Capture the cell that displays the provided text and extract its [x, y] central coordinate. 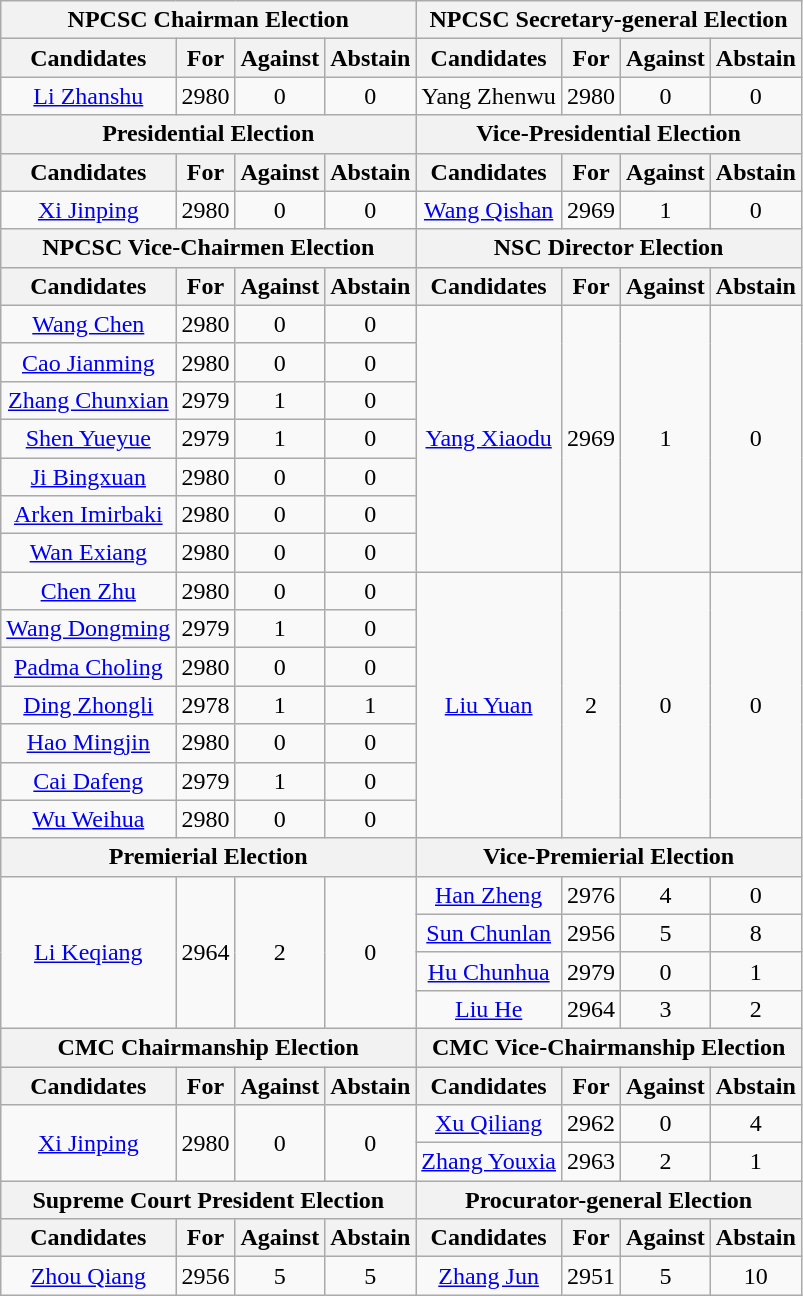
Yang Xiaodu [489, 438]
Padma Choling [88, 667]
Liu He [489, 1009]
Shen Yueyue [88, 438]
Hu Chunhua [489, 971]
Yang Zhenwu [489, 96]
NPCSC Vice-Chairmen Election [208, 248]
Zhou Qiang [88, 1276]
Cai Dafeng [88, 781]
Ji Bingxuan [88, 477]
Arken Imirbaki [88, 515]
Vice-Presidential Election [609, 134]
Li Zhanshu [88, 96]
2976 [592, 895]
2978 [206, 705]
NPCSC Chairman Election [208, 20]
Cao Jianming [88, 362]
2962 [592, 1124]
Wang Dongming [88, 629]
2951 [592, 1276]
NPCSC Secretary-general Election [609, 20]
Presidential Election [208, 134]
CMC Vice-Chairmanship Election [609, 1047]
Supreme Court President Election [208, 1200]
Ding Zhongli [88, 705]
Wan Exiang [88, 553]
NSC Director Election [609, 248]
Li Keqiang [88, 952]
Zhang Jun [489, 1276]
Hao Mingjin [88, 743]
Wang Qishan [489, 210]
Zhang Chunxian [88, 400]
Vice-Premierial Election [609, 857]
10 [756, 1276]
Zhang Youxia [489, 1162]
Chen Zhu [88, 591]
Procurator-general Election [609, 1200]
Wang Chen [88, 324]
8 [756, 933]
Xu Qiliang [489, 1124]
CMC Chairmanship Election [208, 1047]
Sun Chunlan [489, 933]
Premierial Election [208, 857]
Liu Yuan [489, 705]
Wu Weihua [88, 819]
Han Zheng [489, 895]
3 [666, 1009]
2963 [592, 1162]
